Pinpoint the cell where the given text exists, returning its (X, Y) midpoint coordinate. 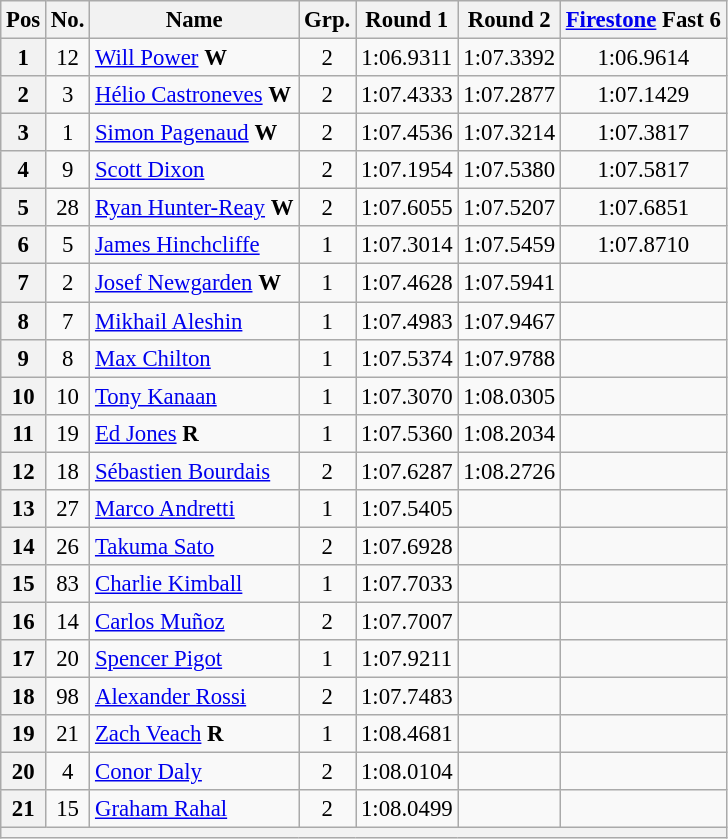
Pos (24, 20)
Firestone Fast 6 (643, 20)
1:07.2877 (509, 95)
1:07.7483 (407, 697)
1:07.3392 (509, 58)
1:07.9211 (407, 659)
17 (24, 659)
1:08.2726 (509, 471)
Tony Kanaan (194, 396)
26 (68, 546)
1:07.6055 (407, 208)
11 (24, 433)
1:07.4333 (407, 95)
28 (68, 208)
Charlie Kimball (194, 584)
83 (68, 584)
1:07.6287 (407, 471)
Takuma Sato (194, 546)
1:07.7007 (407, 621)
Mikhail Aleshin (194, 321)
Hélio Castroneves W (194, 95)
1:07.5817 (643, 170)
1:06.9614 (643, 58)
1:07.3014 (407, 245)
1:08.0499 (407, 809)
1:08.0305 (509, 396)
1:07.4536 (407, 133)
1:07.5207 (509, 208)
Max Chilton (194, 358)
Conor Daly (194, 772)
1:07.3214 (509, 133)
27 (68, 509)
1:07.1429 (643, 95)
No. (68, 20)
Ed Jones R (194, 433)
1:07.9467 (509, 321)
1:07.5459 (509, 245)
Grp. (328, 20)
13 (24, 509)
1:07.5374 (407, 358)
1:08.0104 (407, 772)
Spencer Pigot (194, 659)
Round 2 (509, 20)
1:08.2034 (509, 433)
Round 1 (407, 20)
1:07.4628 (407, 283)
1:07.1954 (407, 170)
98 (68, 697)
1:07.5360 (407, 433)
Scott Dixon (194, 170)
Simon Pagenaud W (194, 133)
1:07.7033 (407, 584)
1:07.4983 (407, 321)
1:07.5380 (509, 170)
Josef Newgarden W (194, 283)
Zach Veach R (194, 734)
1:08.4681 (407, 734)
1:07.9788 (509, 358)
1:07.6928 (407, 546)
1:06.9311 (407, 58)
1:07.3817 (643, 133)
Marco Andretti (194, 509)
Name (194, 20)
1:07.8710 (643, 245)
Will Power W (194, 58)
1:07.5405 (407, 509)
6 (24, 245)
Carlos Muñoz (194, 621)
1:07.6851 (643, 208)
1:07.5941 (509, 283)
1:07.3070 (407, 396)
Ryan Hunter-Reay W (194, 208)
James Hinchcliffe (194, 245)
Graham Rahal (194, 809)
16 (24, 621)
Alexander Rossi (194, 697)
Sébastien Bourdais (194, 471)
